Provide the (X, Y) coordinate of the cell's center where the given text is located.  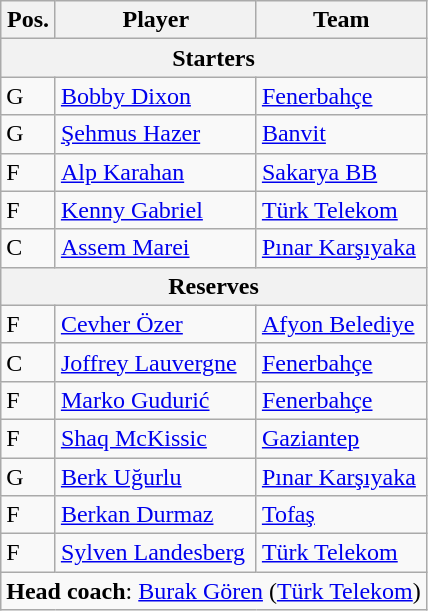
Şehmus Hazer (156, 134)
Cevher Özer (156, 324)
Shaq McKissic (156, 438)
Sakarya BB (341, 172)
Team (341, 20)
Afyon Belediye (341, 324)
Starters (214, 58)
Kenny Gabriel (156, 210)
Assem Marei (156, 248)
Berk Uğurlu (156, 477)
Gaziantep (341, 438)
Player (156, 20)
Joffrey Lauvergne (156, 362)
Berkan Durmaz (156, 515)
Bobby Dixon (156, 96)
Tofaş (341, 515)
Reserves (214, 286)
Alp Karahan (156, 172)
Pos. (28, 20)
Head coach: Burak Gören (Türk Telekom) (214, 591)
Marko Gudurić (156, 400)
Banvit (341, 134)
Sylven Landesberg (156, 553)
